Provide the (x, y) coordinate of the cell's center where the given text is located.  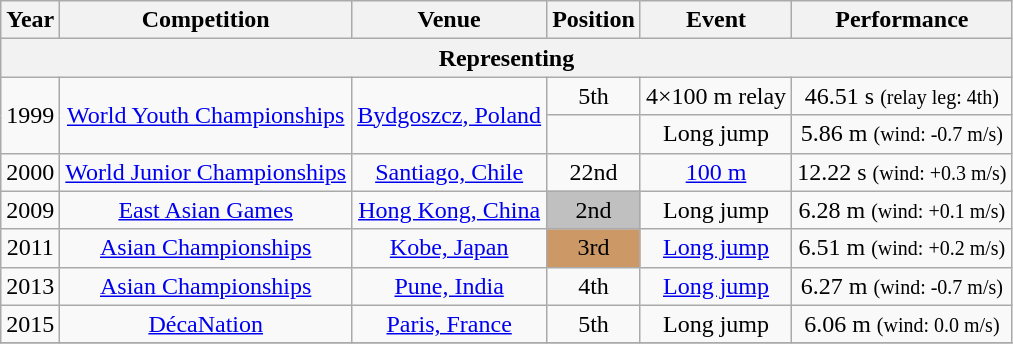
Year (30, 20)
Event (716, 20)
12.22 s (wind: +0.3 m/s) (902, 172)
6.06 m (wind: 0.0 m/s) (902, 324)
46.51 s (relay leg: 4th) (902, 96)
Pune, India (450, 286)
Kobe, Japan (450, 248)
Competition (206, 20)
Position (594, 20)
6.51 m (wind: +0.2 m/s) (902, 248)
2nd (594, 210)
2000 (30, 172)
2011 (30, 248)
World Youth Championships (206, 115)
Representing (506, 58)
Paris, France (450, 324)
2009 (30, 210)
DécaNation (206, 324)
2015 (30, 324)
6.27 m (wind: -0.7 m/s) (902, 286)
Venue (450, 20)
6.28 m (wind: +0.1 m/s) (902, 210)
22nd (594, 172)
World Junior Championships (206, 172)
East Asian Games (206, 210)
1999 (30, 115)
2013 (30, 286)
4×100 m relay (716, 96)
4th (594, 286)
5.86 m (wind: -0.7 m/s) (902, 134)
Hong Kong, China (450, 210)
Bydgoszcz, Poland (450, 115)
3rd (594, 248)
Santiago, Chile (450, 172)
100 m (716, 172)
Performance (902, 20)
